For the text-containing cell, return its midpoint in [x, y] coordinate format. 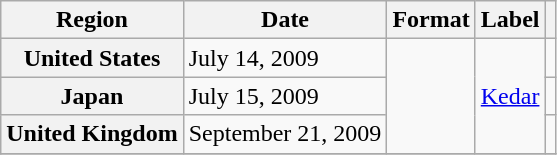
United States [92, 58]
United Kingdom [92, 134]
July 14, 2009 [285, 58]
Kedar [510, 96]
Japan [92, 96]
July 15, 2009 [285, 96]
Region [92, 20]
Label [510, 20]
September 21, 2009 [285, 134]
Date [285, 20]
Format [431, 20]
